Search for the cell housing the specified text and yield its [X, Y] center coordinate. 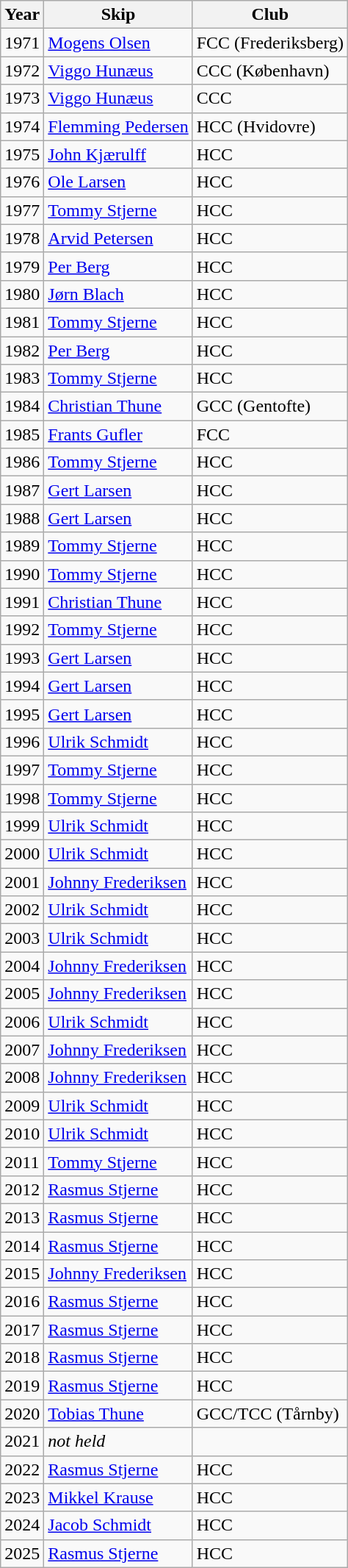
FCC (Frederiksberg) [270, 43]
2012 [22, 1189]
2018 [22, 1358]
1973 [22, 99]
GCC (Gentofte) [270, 407]
Tobias Thune [118, 1414]
1978 [22, 238]
CCC (København) [270, 71]
1992 [22, 630]
2006 [22, 1022]
1994 [22, 686]
1974 [22, 126]
1972 [22, 71]
2007 [22, 1050]
2016 [22, 1302]
2017 [22, 1330]
2025 [22, 1553]
1993 [22, 658]
1985 [22, 434]
not held [118, 1442]
1979 [22, 266]
GCC/TCC (Tårnby) [270, 1414]
2011 [22, 1161]
1980 [22, 294]
HCC (Hvidovre) [270, 126]
2014 [22, 1246]
2002 [22, 910]
1982 [22, 351]
1987 [22, 490]
1997 [22, 770]
2010 [22, 1134]
2024 [22, 1525]
2023 [22, 1497]
1983 [22, 379]
1991 [22, 602]
Year [22, 15]
1989 [22, 546]
2015 [22, 1274]
Frants Gufler [118, 434]
1977 [22, 210]
2019 [22, 1386]
1995 [22, 714]
1984 [22, 407]
2005 [22, 994]
Jørn Blach [118, 294]
1996 [22, 742]
John Kjærulff [118, 154]
2003 [22, 938]
Mogens Olsen [118, 43]
2009 [22, 1106]
1998 [22, 798]
CCC [270, 99]
2021 [22, 1442]
2022 [22, 1469]
Skip [118, 15]
Jacob Schmidt [118, 1525]
FCC [270, 434]
1990 [22, 574]
1999 [22, 826]
2008 [22, 1078]
1981 [22, 322]
Mikkel Krause [118, 1497]
1971 [22, 43]
2001 [22, 882]
2013 [22, 1217]
1975 [22, 154]
1976 [22, 182]
1988 [22, 518]
Flemming Pedersen [118, 126]
Arvid Petersen [118, 238]
1986 [22, 462]
2020 [22, 1414]
Club [270, 15]
2000 [22, 854]
2004 [22, 966]
Ole Larsen [118, 182]
